Search for the cell housing the specified text and yield its [x, y] center coordinate. 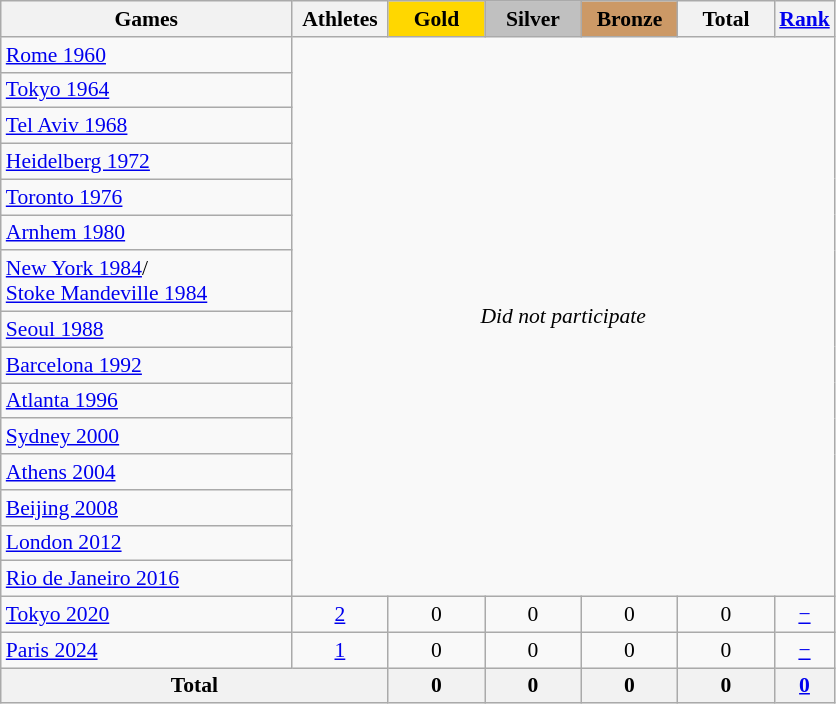
2 [340, 615]
Rome 1960 [146, 55]
Silver [534, 19]
Games [146, 19]
Sydney 2000 [146, 437]
Rio de Janeiro 2016 [146, 579]
Barcelona 1992 [146, 365]
Gold [436, 19]
Atlanta 1996 [146, 401]
Beijing 2008 [146, 508]
Athletes [340, 19]
Heidelberg 1972 [146, 162]
Arnhem 1980 [146, 233]
Bronze [630, 19]
London 2012 [146, 543]
Did not participate [564, 317]
Paris 2024 [146, 650]
Rank [804, 19]
Tokyo 1964 [146, 90]
New York 1984/ Stoke Mandeville 1984 [146, 282]
1 [340, 650]
Athens 2004 [146, 472]
Tokyo 2020 [146, 615]
Toronto 1976 [146, 197]
Tel Aviv 1968 [146, 126]
Seoul 1988 [146, 330]
